Determine the [x, y] coordinate at the center of the cell enclosing the given text.  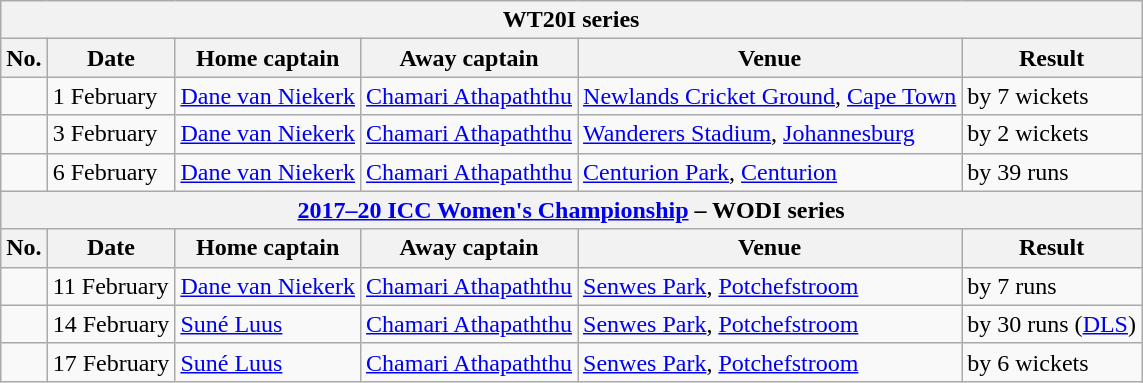
6 February [111, 172]
by 7 runs [1052, 286]
3 February [111, 134]
by 30 runs (DLS) [1052, 324]
WT20I series [572, 20]
17 February [111, 362]
by 7 wickets [1052, 96]
2017–20 ICC Women's Championship – WODI series [572, 210]
Newlands Cricket Ground, Cape Town [770, 96]
14 February [111, 324]
Centurion Park, Centurion [770, 172]
by 39 runs [1052, 172]
11 February [111, 286]
Wanderers Stadium, Johannesburg [770, 134]
by 2 wickets [1052, 134]
1 February [111, 96]
by 6 wickets [1052, 362]
